Capture the cell that displays the provided text and extract its [X, Y] central coordinate. 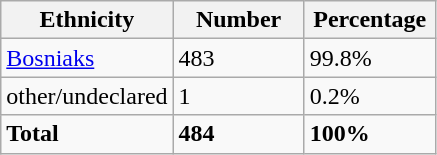
100% [370, 134]
484 [238, 134]
483 [238, 58]
0.2% [370, 96]
Number [238, 20]
99.8% [370, 58]
1 [238, 96]
other/undeclared [87, 96]
Percentage [370, 20]
Bosniaks [87, 58]
Total [87, 134]
Ethnicity [87, 20]
